Find where the given text appears and provide that cell's center as (X, Y) coordinate. 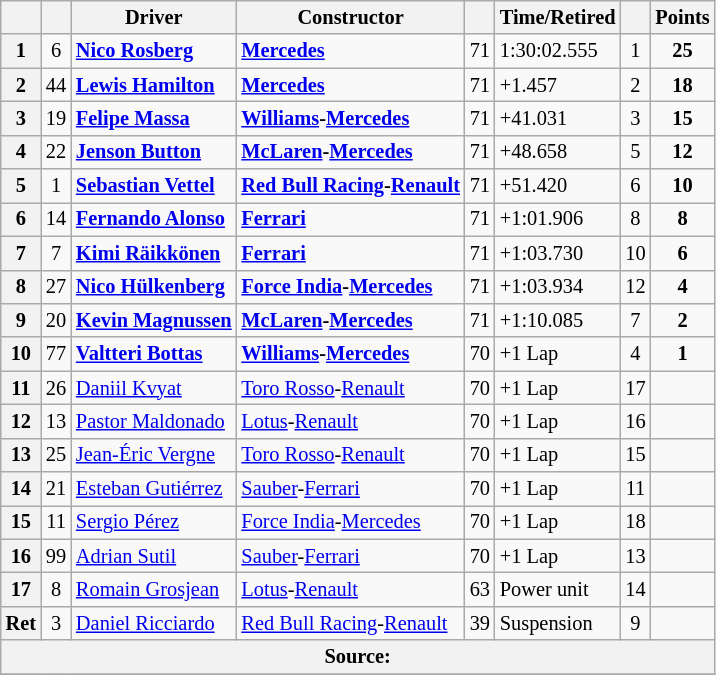
20 (56, 320)
27 (56, 287)
63 (480, 589)
44 (56, 85)
Felipe Massa (154, 118)
Valtteri Bottas (154, 354)
Fernando Alonso (154, 219)
Source: (358, 657)
Esteban Gutiérrez (154, 489)
19 (56, 118)
Suspension (558, 623)
Lewis Hamilton (154, 85)
Points (682, 17)
Driver (154, 17)
+1:03.730 (558, 253)
Daniil Kvyat (154, 388)
+41.031 (558, 118)
1:30:02.555 (558, 51)
+1.457 (558, 85)
+51.420 (558, 186)
22 (56, 152)
77 (56, 354)
Constructor (350, 17)
99 (56, 556)
Kevin Magnussen (154, 320)
Jenson Button (154, 152)
Romain Grosjean (154, 589)
Daniel Ricciardo (154, 623)
Sergio Pérez (154, 522)
Adrian Sutil (154, 556)
Nico Rosberg (154, 51)
Kimi Räikkönen (154, 253)
+1:01.906 (558, 219)
Ret (21, 623)
21 (56, 489)
Sebastian Vettel (154, 186)
Jean-Éric Vergne (154, 455)
+1:10.085 (558, 320)
39 (480, 623)
+48.658 (558, 152)
Nico Hülkenberg (154, 287)
+1:03.934 (558, 287)
Pastor Maldonado (154, 421)
Power unit (558, 589)
Time/Retired (558, 17)
26 (56, 388)
